Identify which cell holds the provided text, then report its (x, y) central coordinate. 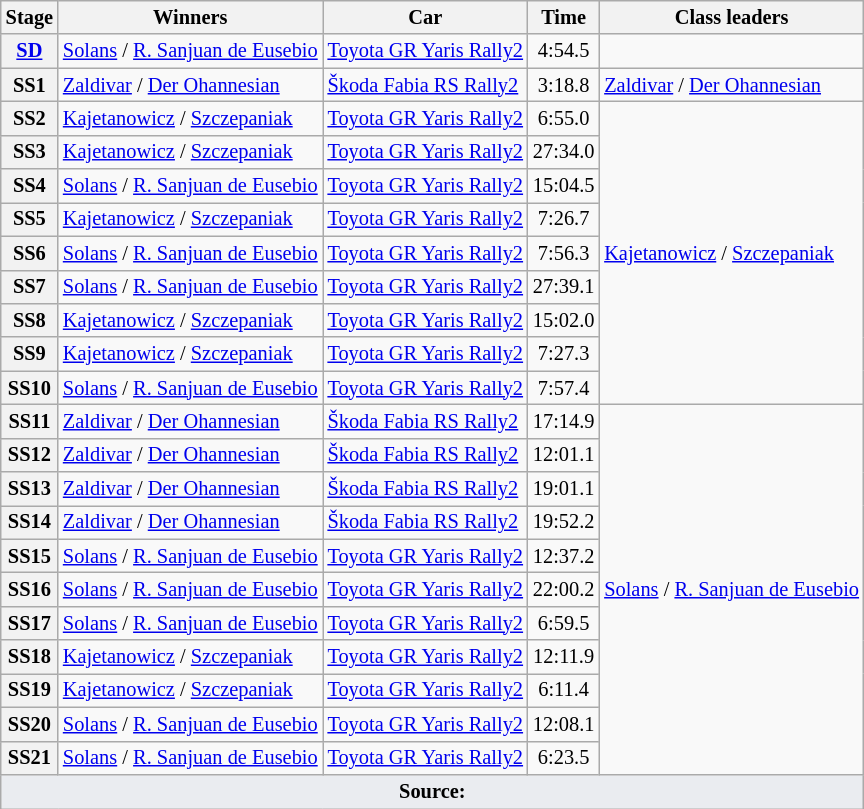
SS5 (30, 219)
Stage (30, 17)
12:11.9 (564, 657)
SS17 (30, 623)
SS14 (30, 522)
27:39.1 (564, 287)
7:27.3 (564, 354)
SD (30, 51)
Car (426, 17)
SS1 (30, 85)
4:54.5 (564, 51)
SS9 (30, 354)
SS12 (30, 455)
SS13 (30, 489)
SS10 (30, 388)
SS16 (30, 589)
6:55.0 (564, 118)
SS7 (30, 287)
SS15 (30, 556)
SS3 (30, 152)
15:04.5 (564, 186)
12:37.2 (564, 556)
19:52.2 (564, 522)
17:14.9 (564, 421)
SS18 (30, 657)
SS2 (30, 118)
7:56.3 (564, 253)
Source: (432, 791)
27:34.0 (564, 152)
SS8 (30, 320)
15:02.0 (564, 320)
19:01.1 (564, 489)
6:23.5 (564, 758)
SS19 (30, 690)
SS20 (30, 724)
SS4 (30, 186)
22:00.2 (564, 589)
3:18.8 (564, 85)
SS6 (30, 253)
7:57.4 (564, 388)
12:08.1 (564, 724)
Winners (190, 17)
SS11 (30, 421)
7:26.7 (564, 219)
Class leaders (732, 17)
6:59.5 (564, 623)
Time (564, 17)
SS21 (30, 758)
6:11.4 (564, 690)
12:01.1 (564, 455)
